Output the (x, y) coordinate of the center of the cell containing the given text.  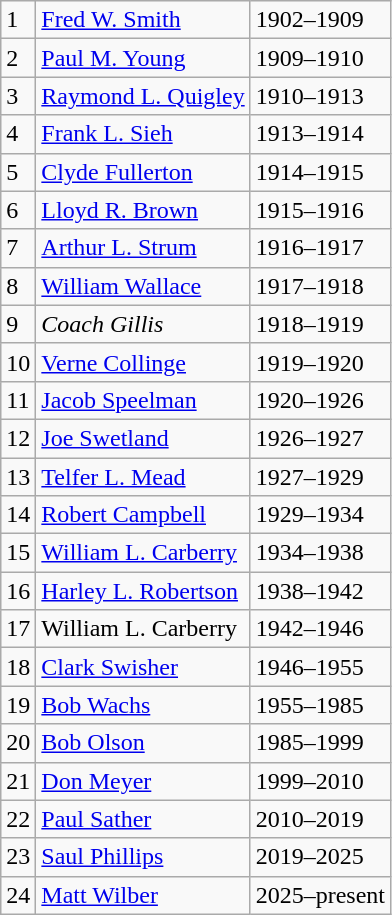
19 (18, 705)
Paul Sather (143, 819)
1919–1920 (320, 362)
7 (18, 248)
Matt Wilber (143, 895)
2025–present (320, 895)
1916–1917 (320, 248)
1920–1926 (320, 400)
Lloyd R. Brown (143, 210)
1942–1946 (320, 629)
Harley L. Robertson (143, 591)
4 (18, 134)
1926–1927 (320, 438)
2 (18, 58)
Robert Campbell (143, 515)
1934–1938 (320, 553)
Telfer L. Mead (143, 477)
Paul M. Young (143, 58)
1902–1909 (320, 20)
1917–1918 (320, 286)
2010–2019 (320, 819)
1909–1910 (320, 58)
1 (18, 20)
9 (18, 324)
21 (18, 781)
Arthur L. Strum (143, 248)
Frank L. Sieh (143, 134)
Raymond L. Quigley (143, 96)
24 (18, 895)
12 (18, 438)
1915–1916 (320, 210)
6 (18, 210)
Bob Olson (143, 743)
Clyde Fullerton (143, 172)
1985–1999 (320, 743)
23 (18, 857)
13 (18, 477)
Bob Wachs (143, 705)
1918–1919 (320, 324)
Don Meyer (143, 781)
22 (18, 819)
Joe Swetland (143, 438)
Verne Collinge (143, 362)
5 (18, 172)
18 (18, 667)
1910–1913 (320, 96)
1913–1914 (320, 134)
2019–2025 (320, 857)
1946–1955 (320, 667)
1927–1929 (320, 477)
Clark Swisher (143, 667)
10 (18, 362)
Saul Phillips (143, 857)
1938–1942 (320, 591)
3 (18, 96)
16 (18, 591)
1914–1915 (320, 172)
14 (18, 515)
8 (18, 286)
Fred W. Smith (143, 20)
15 (18, 553)
11 (18, 400)
1955–1985 (320, 705)
Jacob Speelman (143, 400)
20 (18, 743)
1999–2010 (320, 781)
17 (18, 629)
William Wallace (143, 286)
Coach Gillis (143, 324)
1929–1934 (320, 515)
